Determine the (x, y) coordinate at the center of the cell enclosing the given text.  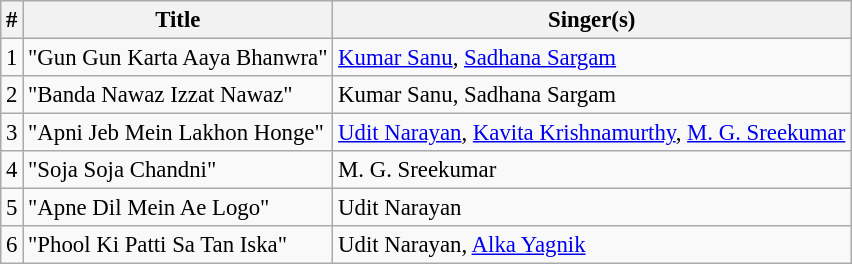
Udit Narayan, Alka Yagnik (592, 245)
"Phool Ki Patti Sa Tan Iska" (178, 245)
6 (12, 245)
M. G. Sreekumar (592, 170)
2 (12, 95)
"Soja Soja Chandni" (178, 170)
# (12, 20)
"Apni Jeb Mein Lakhon Honge" (178, 133)
Udit Narayan, Kavita Krishnamurthy, M. G. Sreekumar (592, 133)
Singer(s) (592, 20)
"Apne Dil Mein Ae Logo" (178, 208)
Udit Narayan (592, 208)
"Gun Gun Karta Aaya Bhanwra" (178, 58)
3 (12, 133)
4 (12, 170)
1 (12, 58)
5 (12, 208)
Title (178, 20)
"Banda Nawaz Izzat Nawaz" (178, 95)
